Locate the cell with the specified text and output its (X, Y) center coordinate. 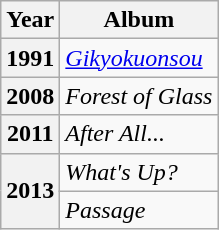
1991 (30, 58)
Gikyokuonsou (139, 58)
Forest of Glass (139, 96)
What's Up? (139, 172)
After All... (139, 134)
Passage (139, 210)
Album (139, 20)
Year (30, 20)
2013 (30, 191)
2008 (30, 96)
2011 (30, 134)
